For the text-containing cell, return its midpoint in (X, Y) coordinate format. 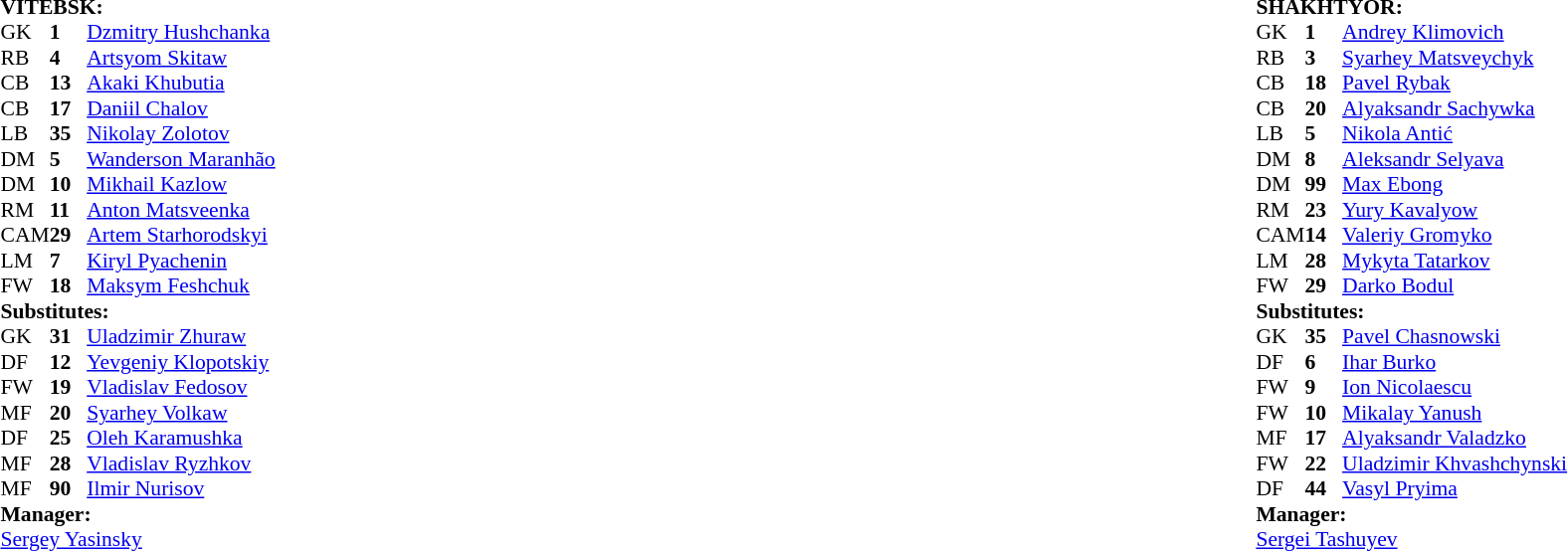
14 (1324, 236)
Nikola Antić (1455, 134)
Artsyom Skitaw (181, 58)
44 (1324, 488)
Ilmir Nurisov (181, 488)
Aleksandr Selyava (1455, 159)
19 (69, 387)
Daniil Chalov (181, 108)
3 (1324, 58)
Akaki Khubutia (181, 83)
25 (69, 439)
4 (69, 58)
Kiryl Pyachenin (181, 261)
7 (69, 261)
Wanderson Maranhão (181, 159)
Maksym Feshchuk (181, 285)
Mikhail Kazlow (181, 184)
12 (69, 362)
23 (1324, 210)
11 (69, 210)
Vladislav Fedosov (181, 387)
Vasyl Pryima (1455, 488)
Vladislav Ryzhkov (181, 463)
6 (1324, 362)
31 (69, 337)
Artem Starhorodskyi (181, 236)
Ihar Burko (1455, 362)
Ion Nicolaescu (1455, 387)
Valeriy Gromyko (1455, 236)
Syarhey Volkaw (181, 413)
Nikolay Zolotov (181, 134)
Pavel Rybak (1455, 83)
Pavel Chasnowski (1455, 337)
99 (1324, 184)
Syarhey Matsveychyk (1455, 58)
Anton Matsveenka (181, 210)
90 (69, 488)
Oleh Karamushka (181, 439)
Mykyta Tatarkov (1455, 261)
Dzmitry Hushchanka (181, 33)
Uladzimir Khvashchynski (1455, 463)
Mikalay Yanush (1455, 413)
Andrey Klimovich (1455, 33)
Max Ebong (1455, 184)
22 (1324, 463)
Alyaksandr Valadzko (1455, 439)
Alyaksandr Sachywka (1455, 108)
Yevgeniy Klopotskiy (181, 362)
Darko Bodul (1455, 285)
9 (1324, 387)
13 (69, 83)
Uladzimir Zhuraw (181, 337)
8 (1324, 159)
Yury Kavalyow (1455, 210)
